From the cell containing the given text, extract its center point as (x, y) coordinate. 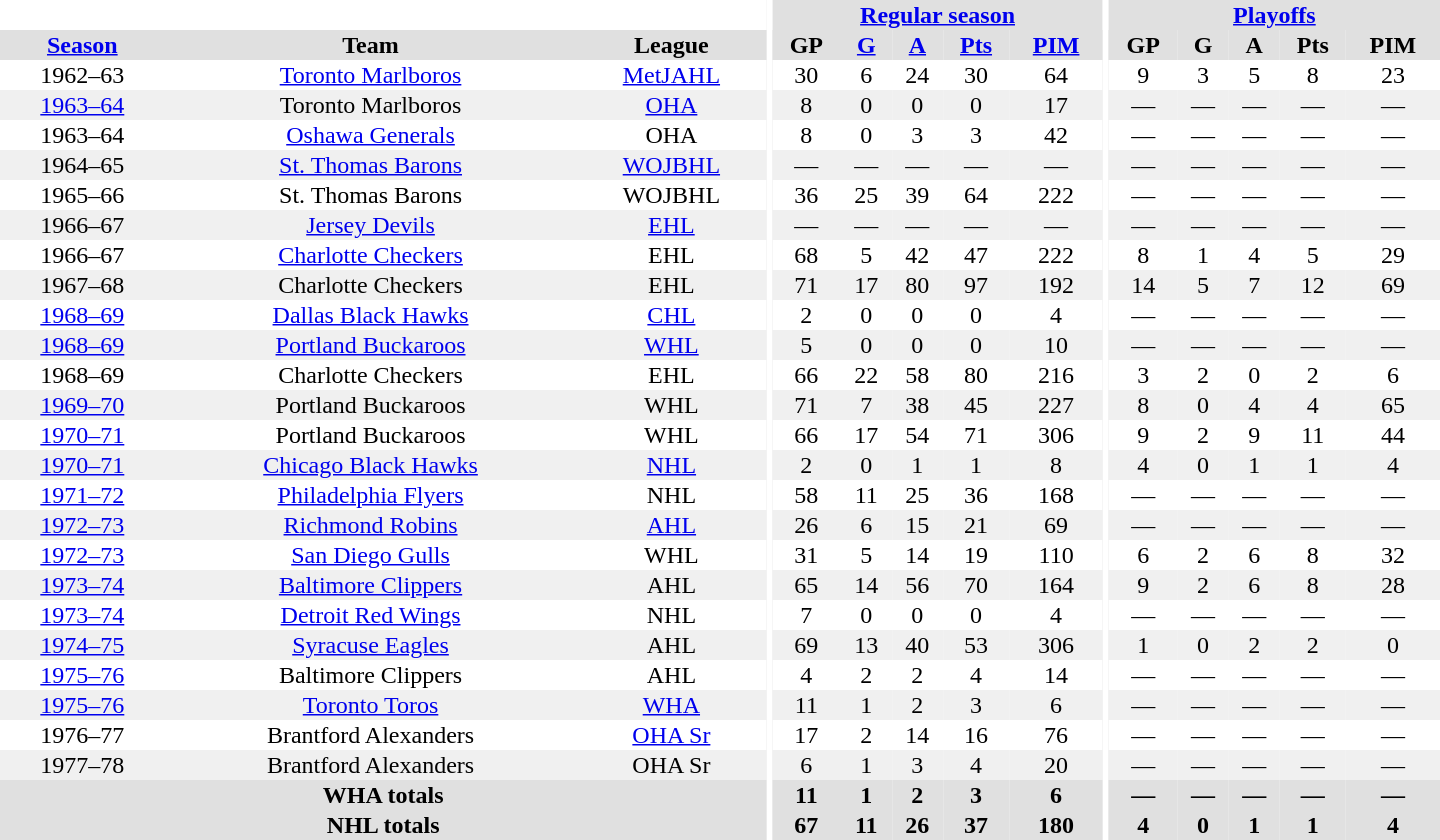
54 (918, 435)
23 (1393, 75)
76 (1056, 735)
Team (371, 45)
League (671, 45)
24 (918, 75)
10 (1056, 345)
Philadelphia Flyers (371, 495)
70 (976, 585)
44 (1393, 435)
1962–63 (82, 75)
Detroit Red Wings (371, 615)
20 (1056, 765)
31 (806, 555)
39 (918, 195)
Richmond Robins (371, 525)
22 (866, 375)
19 (976, 555)
1976–77 (82, 735)
168 (1056, 495)
WHA (671, 705)
227 (1056, 405)
12 (1313, 285)
San Diego Gulls (371, 555)
13 (866, 645)
56 (918, 585)
45 (976, 405)
28 (1393, 585)
1967–68 (82, 285)
68 (806, 255)
180 (1056, 825)
47 (976, 255)
Dallas Black Hawks (371, 315)
Syracuse Eagles (371, 645)
CHL (671, 315)
97 (976, 285)
Chicago Black Hawks (371, 465)
WHA totals (383, 795)
110 (1056, 555)
67 (806, 825)
53 (976, 645)
Jersey Devils (371, 225)
NHL totals (383, 825)
1971–72 (82, 495)
MetJAHL (671, 75)
Oshawa Generals (371, 135)
40 (918, 645)
21 (976, 525)
1969–70 (82, 405)
38 (918, 405)
Playoffs (1274, 15)
32 (1393, 555)
1964–65 (82, 165)
15 (918, 525)
Regular season (938, 15)
1965–66 (82, 195)
Toronto Toros (371, 705)
37 (976, 825)
1974–75 (82, 645)
Season (82, 45)
29 (1393, 255)
216 (1056, 375)
192 (1056, 285)
164 (1056, 585)
1977–78 (82, 765)
16 (976, 735)
